Detect which cell encompasses the target text, then output its [x, y] center coordinate. 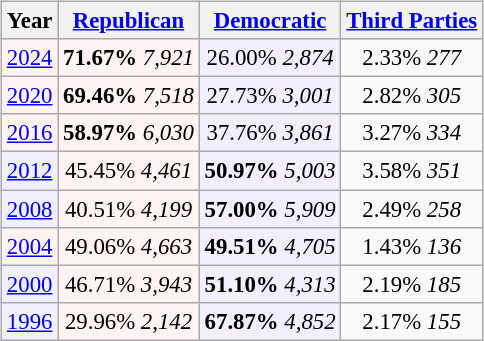
2000 [30, 284]
2012 [30, 171]
57.00% 5,909 [270, 209]
71.67% 7,921 [129, 58]
2020 [30, 96]
2008 [30, 209]
29.96% 2,142 [129, 321]
26.00% 2,874 [270, 58]
69.46% 7,518 [129, 96]
51.10% 4,313 [270, 284]
67.87% 4,852 [270, 321]
2.33% 277 [412, 58]
2004 [30, 246]
Year [30, 21]
Third Parties [412, 21]
2.82% 305 [412, 96]
3.27% 334 [412, 133]
46.71% 3,943 [129, 284]
50.97% 5,003 [270, 171]
27.73% 3,001 [270, 96]
49.06% 4,663 [129, 246]
58.97% 6,030 [129, 133]
45.45% 4,461 [129, 171]
2.17% 155 [412, 321]
37.76% 3,861 [270, 133]
49.51% 4,705 [270, 246]
2024 [30, 58]
Republican [129, 21]
1996 [30, 321]
2.19% 185 [412, 284]
2.49% 258 [412, 209]
1.43% 136 [412, 246]
Democratic [270, 21]
2016 [30, 133]
3.58% 351 [412, 171]
40.51% 4,199 [129, 209]
